Return the [X, Y] coordinate for the center point of the cell that contains the specified text.  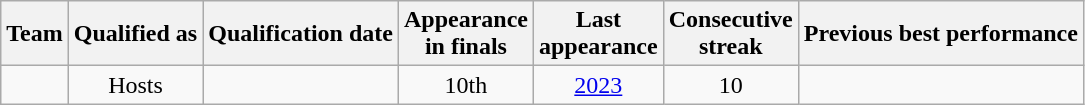
Qualified as [135, 34]
10 [730, 85]
Appearancein finals [466, 34]
10th [466, 85]
Consecutivestreak [730, 34]
Hosts [135, 85]
Qualification date [301, 34]
Lastappearance [598, 34]
2023 [598, 85]
Previous best performance [940, 34]
Team [35, 34]
